Find where the given text appears and provide that cell's center as (X, Y) coordinate. 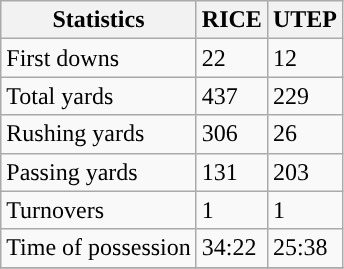
437 (232, 96)
RICE (232, 20)
203 (304, 172)
25:38 (304, 248)
First downs (99, 58)
UTEP (304, 20)
229 (304, 96)
12 (304, 58)
Time of possession (99, 248)
Passing yards (99, 172)
34:22 (232, 248)
26 (304, 134)
22 (232, 58)
131 (232, 172)
Total yards (99, 96)
306 (232, 134)
Rushing yards (99, 134)
Statistics (99, 20)
Turnovers (99, 210)
